Extract the (x, y) coordinate from the center of the cell holding the provided text.  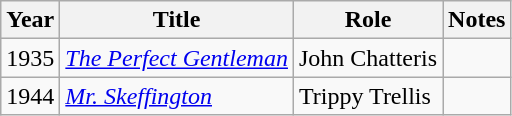
Title (177, 20)
Role (368, 20)
The Perfect Gentleman (177, 58)
John Chatteris (368, 58)
Notes (477, 20)
Trippy Trellis (368, 96)
Year (30, 20)
1944 (30, 96)
1935 (30, 58)
Mr. Skeffington (177, 96)
